Determine the (X, Y) coordinate at the center of the cell enclosing the given text.  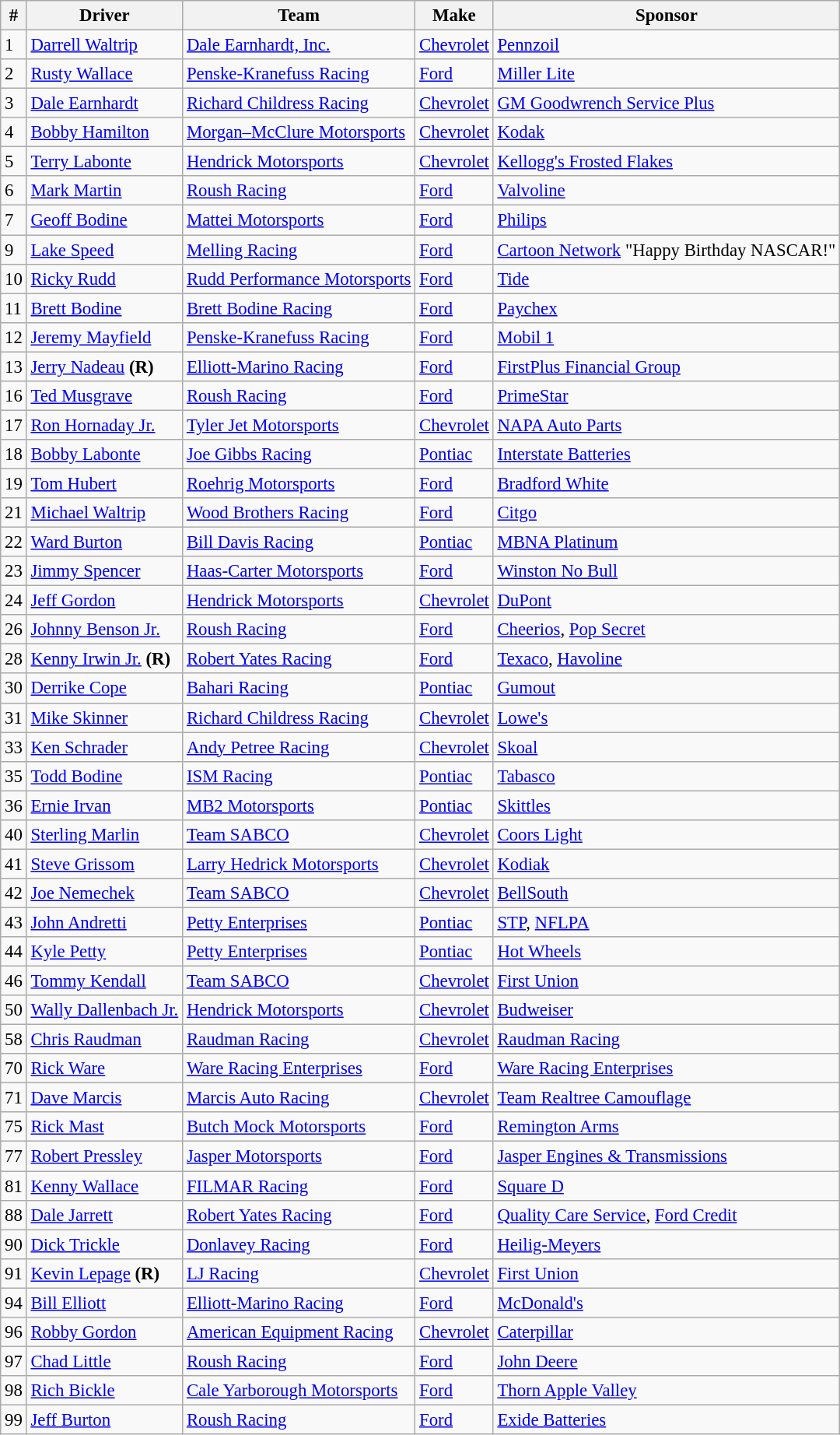
FILMAR Racing (299, 1186)
11 (14, 308)
Jerry Nadeau (R) (104, 367)
Kenny Irwin Jr. (R) (104, 659)
Square D (667, 1186)
33 (14, 747)
Tide (667, 279)
Quality Care Service, Ford Credit (667, 1215)
Mattei Motorsports (299, 220)
Melling Racing (299, 250)
Wood Brothers Racing (299, 513)
Joe Nemechek (104, 893)
Chris Raudman (104, 1040)
Kevin Lepage (R) (104, 1273)
Bradford White (667, 483)
Mark Martin (104, 191)
Ken Schrader (104, 747)
Todd Bodine (104, 776)
Jeff Burton (104, 1419)
Remington Arms (667, 1128)
Ricky Rudd (104, 279)
Skoal (667, 747)
Dale Jarrett (104, 1215)
Jimmy Spencer (104, 571)
Ward Burton (104, 542)
17 (14, 425)
Marcis Auto Racing (299, 1098)
Dave Marcis (104, 1098)
Valvoline (667, 191)
Wally Dallenbach Jr. (104, 1010)
Dale Earnhardt, Inc. (299, 45)
Driver (104, 16)
Team Realtree Camouflage (667, 1098)
Heilig-Meyers (667, 1244)
91 (14, 1273)
Darrell Waltrip (104, 45)
Sponsor (667, 16)
21 (14, 513)
McDonald's (667, 1303)
96 (14, 1332)
Winston No Bull (667, 571)
Philips (667, 220)
41 (14, 864)
PrimeStar (667, 396)
42 (14, 893)
Thorn Apple Valley (667, 1391)
Tommy Kendall (104, 981)
18 (14, 454)
American Equipment Racing (299, 1332)
16 (14, 396)
STP, NFLPA (667, 922)
ISM Racing (299, 776)
Kenny Wallace (104, 1186)
Jeremy Mayfield (104, 337)
Haas-Carter Motorsports (299, 571)
Lowe's (667, 717)
Cartoon Network "Happy Birthday NASCAR!" (667, 250)
28 (14, 659)
Butch Mock Motorsports (299, 1128)
Sterling Marlin (104, 835)
Kyle Petty (104, 952)
Derrike Cope (104, 689)
Dale Earnhardt (104, 104)
GM Goodwrench Service Plus (667, 104)
BellSouth (667, 893)
2 (14, 74)
Bahari Racing (299, 689)
Terry Labonte (104, 162)
97 (14, 1361)
Hot Wheels (667, 952)
Donlavey Racing (299, 1244)
Rick Mast (104, 1128)
10 (14, 279)
Jasper Engines & Transmissions (667, 1156)
22 (14, 542)
Kodak (667, 132)
Morgan–McClure Motorsports (299, 132)
99 (14, 1419)
Rich Bickle (104, 1391)
Caterpillar (667, 1332)
Gumout (667, 689)
98 (14, 1391)
Geoff Bodine (104, 220)
Joe Gibbs Racing (299, 454)
7 (14, 220)
Brett Bodine (104, 308)
3 (14, 104)
Texaco, Havoline (667, 659)
9 (14, 250)
Bill Davis Racing (299, 542)
Andy Petree Racing (299, 747)
Ernie Irvan (104, 805)
88 (14, 1215)
Budweiser (667, 1010)
Bill Elliott (104, 1303)
40 (14, 835)
Lake Speed (104, 250)
19 (14, 483)
Steve Grissom (104, 864)
70 (14, 1068)
30 (14, 689)
36 (14, 805)
MBNA Platinum (667, 542)
LJ Racing (299, 1273)
Rusty Wallace (104, 74)
77 (14, 1156)
Ron Hornaday Jr. (104, 425)
MB2 Motorsports (299, 805)
Brett Bodine Racing (299, 308)
Make (454, 16)
12 (14, 337)
Pennzoil (667, 45)
Robby Gordon (104, 1332)
Jasper Motorsports (299, 1156)
FirstPlus Financial Group (667, 367)
81 (14, 1186)
Robert Pressley (104, 1156)
44 (14, 952)
5 (14, 162)
Ted Musgrave (104, 396)
4 (14, 132)
94 (14, 1303)
Kodiak (667, 864)
31 (14, 717)
Miller Lite (667, 74)
Paychex (667, 308)
Citgo (667, 513)
Cale Yarborough Motorsports (299, 1391)
John Andretti (104, 922)
Rudd Performance Motorsports (299, 279)
Interstate Batteries (667, 454)
Kellogg's Frosted Flakes (667, 162)
58 (14, 1040)
Exide Batteries (667, 1419)
Skittles (667, 805)
24 (14, 601)
Tabasco (667, 776)
Coors Light (667, 835)
DuPont (667, 601)
Larry Hedrick Motorsports (299, 864)
71 (14, 1098)
Mobil 1 (667, 337)
6 (14, 191)
13 (14, 367)
Team (299, 16)
35 (14, 776)
Jeff Gordon (104, 601)
Cheerios, Pop Secret (667, 630)
Michael Waltrip (104, 513)
Johnny Benson Jr. (104, 630)
75 (14, 1128)
26 (14, 630)
# (14, 16)
Roehrig Motorsports (299, 483)
23 (14, 571)
50 (14, 1010)
1 (14, 45)
NAPA Auto Parts (667, 425)
90 (14, 1244)
John Deere (667, 1361)
Mike Skinner (104, 717)
46 (14, 981)
Tyler Jet Motorsports (299, 425)
Rick Ware (104, 1068)
Dick Trickle (104, 1244)
Chad Little (104, 1361)
Bobby Hamilton (104, 132)
43 (14, 922)
Bobby Labonte (104, 454)
Tom Hubert (104, 483)
